Return [X, Y] of the center of cell containing provided text 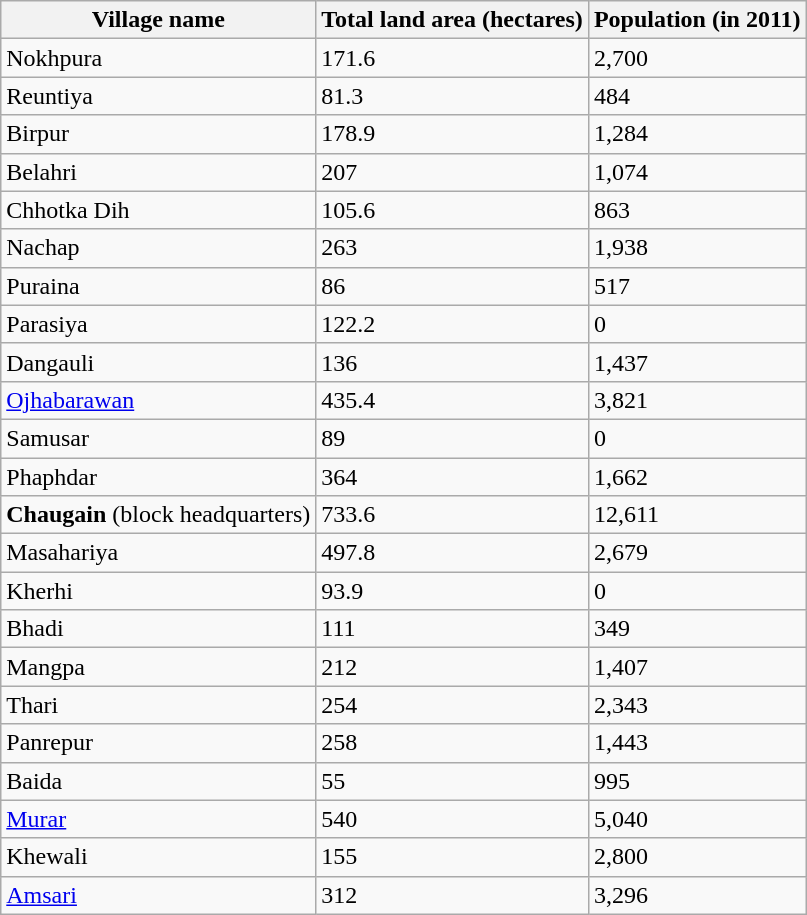
263 [452, 248]
105.6 [452, 210]
Puraina [158, 286]
5,040 [697, 819]
207 [452, 172]
254 [452, 705]
171.6 [452, 58]
258 [452, 743]
81.3 [452, 96]
1,437 [697, 362]
1,074 [697, 172]
3,296 [697, 895]
1,407 [697, 667]
Chaugain (block headquarters) [158, 515]
93.9 [452, 591]
Amsari [158, 895]
Thari [158, 705]
733.6 [452, 515]
Total land area (hectares) [452, 20]
435.4 [452, 400]
863 [697, 210]
349 [697, 629]
484 [697, 96]
55 [452, 781]
497.8 [452, 553]
2,800 [697, 857]
122.2 [452, 324]
Nachap [158, 248]
12,611 [697, 515]
Chhotka Dih [158, 210]
178.9 [452, 134]
517 [697, 286]
2,343 [697, 705]
212 [452, 667]
312 [452, 895]
Population (in 2011) [697, 20]
Village name [158, 20]
111 [452, 629]
Phaphdar [158, 477]
1,284 [697, 134]
Samusar [158, 438]
540 [452, 819]
Bhadi [158, 629]
364 [452, 477]
1,662 [697, 477]
136 [452, 362]
1,938 [697, 248]
2,700 [697, 58]
Nokhpura [158, 58]
3,821 [697, 400]
995 [697, 781]
155 [452, 857]
Ojhabarawan [158, 400]
1,443 [697, 743]
Dangauli [158, 362]
Belahri [158, 172]
Parasiya [158, 324]
Baida [158, 781]
89 [452, 438]
Masahariya [158, 553]
Birpur [158, 134]
Murar [158, 819]
Panrepur [158, 743]
Khewali [158, 857]
Kherhi [158, 591]
86 [452, 286]
Reuntiya [158, 96]
Mangpa [158, 667]
2,679 [697, 553]
